Determine the (X, Y) coordinate at the center of the cell enclosing the given text.  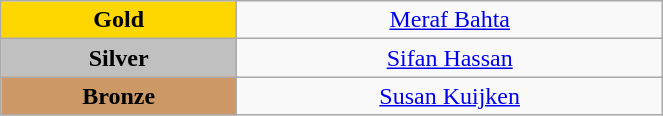
Sifan Hassan (450, 58)
Meraf Bahta (450, 20)
Gold (119, 20)
Susan Kuijken (450, 96)
Bronze (119, 96)
Silver (119, 58)
